Locate the cell with the specified text and output its [x, y] center coordinate. 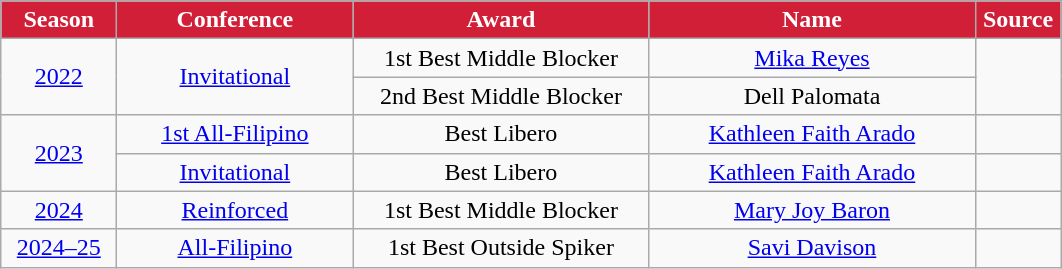
2022 [59, 77]
2023 [59, 153]
2nd Best Middle Blocker [501, 96]
Source [1018, 20]
Season [59, 20]
2024–25 [59, 248]
Name [812, 20]
1st All-Filipino [235, 134]
Reinforced [235, 210]
Mika Reyes [812, 58]
Conference [235, 20]
All-Filipino [235, 248]
2024 [59, 210]
Mary Joy Baron [812, 210]
Savi Davison [812, 248]
Dell Palomata [812, 96]
1st Best Outside Spiker [501, 248]
Award [501, 20]
